Return (x, y) of the center of cell containing provided text 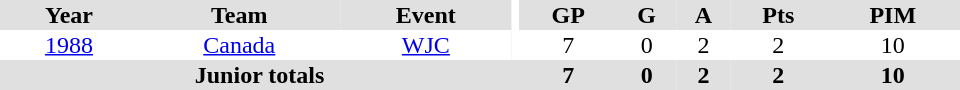
Year (69, 15)
A (704, 15)
G (646, 15)
Junior totals (260, 75)
WJC (426, 45)
GP (568, 15)
Team (240, 15)
Pts (778, 15)
Canada (240, 45)
Event (426, 15)
1988 (69, 45)
PIM (893, 15)
